Scan for the cell matching the given text and deliver its (x, y) coordinate at center. 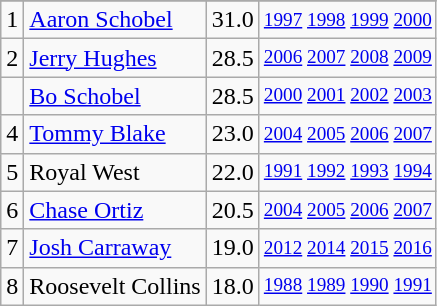
1988 1989 1990 1991 (348, 286)
23.0 (232, 134)
Bo Schobel (115, 96)
6 (12, 210)
2006 2007 2008 2009 (348, 58)
Tommy Blake (115, 134)
22.0 (232, 172)
Roosevelt Collins (115, 286)
1997 1998 1999 2000 (348, 20)
1 (12, 20)
19.0 (232, 248)
8 (12, 286)
Jerry Hughes (115, 58)
Royal West (115, 172)
Chase Ortiz (115, 210)
2 (12, 58)
Josh Carraway (115, 248)
7 (12, 248)
1991 1992 1993 1994 (348, 172)
2012 2014 2015 2016 (348, 248)
20.5 (232, 210)
18.0 (232, 286)
5 (12, 172)
2000 2001 2002 2003 (348, 96)
Aaron Schobel (115, 20)
4 (12, 134)
31.0 (232, 20)
